Extract the [X, Y] coordinate from the center of the cell holding the provided text.  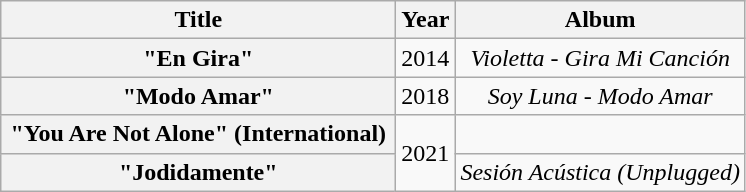
2021 [426, 153]
"En Gira" [198, 58]
Sesión Acústica (Unplugged) [600, 172]
"Modo Amar" [198, 96]
2014 [426, 58]
"You Are Not Alone" (International) [198, 134]
Soy Luna - Modo Amar [600, 96]
Year [426, 20]
2018 [426, 96]
Title [198, 20]
"Jodidamente" [198, 172]
Violetta - Gira Mi Canción [600, 58]
Album [600, 20]
